Provide the [x, y] coordinate of the cell's center where the given text is located.  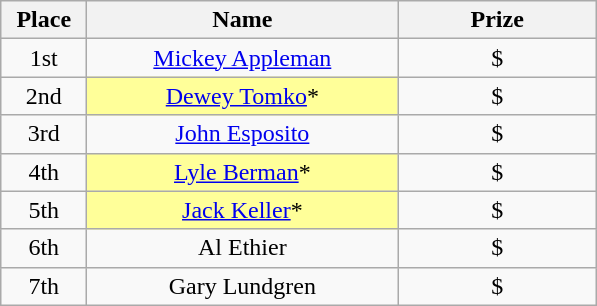
4th [44, 172]
Jack Keller* [242, 210]
Prize [498, 20]
Gary Lundgren [242, 286]
Name [242, 20]
5th [44, 210]
6th [44, 248]
1st [44, 58]
Al Ethier [242, 248]
Lyle Berman* [242, 172]
Mickey Appleman [242, 58]
2nd [44, 96]
3rd [44, 134]
Dewey Tomko* [242, 96]
Place [44, 20]
John Esposito [242, 134]
7th [44, 286]
